Extract the [x, y] coordinate from the center of the cell holding the provided text.  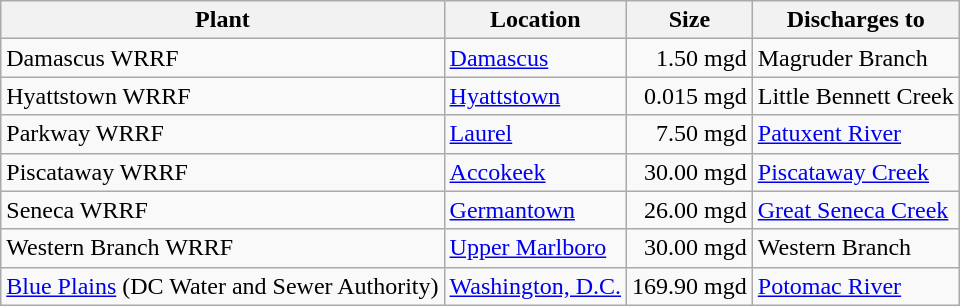
Size [690, 20]
Damascus [535, 58]
Blue Plains (DC Water and Sewer Authority) [222, 286]
Western Branch WRRF [222, 248]
Western Branch [856, 248]
Potomac River [856, 286]
Germantown [535, 210]
7.50 mgd [690, 134]
Patuxent River [856, 134]
Location [535, 20]
Accokeek [535, 172]
Plant [222, 20]
Piscataway WRRF [222, 172]
0.015 mgd [690, 96]
Magruder Branch [856, 58]
Washington, D.C. [535, 286]
Upper Marlboro [535, 248]
1.50 mgd [690, 58]
Great Seneca Creek [856, 210]
26.00 mgd [690, 210]
Damascus WRRF [222, 58]
169.90 mgd [690, 286]
Little Bennett Creek [856, 96]
Discharges to [856, 20]
Hyattstown WRRF [222, 96]
Parkway WRRF [222, 134]
Piscataway Creek [856, 172]
Seneca WRRF [222, 210]
Laurel [535, 134]
Hyattstown [535, 96]
